Detect which cell encompasses the target text, then output its [X, Y] center coordinate. 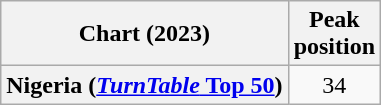
Nigeria (TurnTable Top 50) [144, 85]
Chart (2023) [144, 34]
34 [334, 85]
Peakposition [334, 34]
